Pinpoint the cell where the given text exists, returning its [x, y] midpoint coordinate. 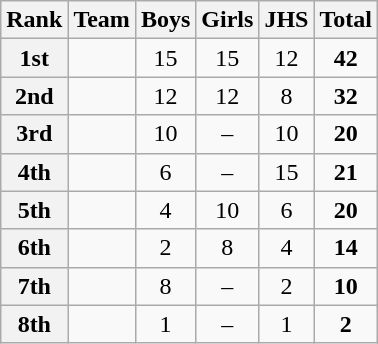
42 [346, 58]
4th [34, 172]
1st [34, 58]
JHS [286, 20]
Girls [228, 20]
3rd [34, 134]
21 [346, 172]
Boys [165, 20]
7th [34, 286]
Team [102, 20]
32 [346, 96]
Rank [34, 20]
6th [34, 248]
Total [346, 20]
2nd [34, 96]
14 [346, 248]
5th [34, 210]
8th [34, 324]
